Determine the [x, y] coordinate at the center of the cell enclosing the given text.  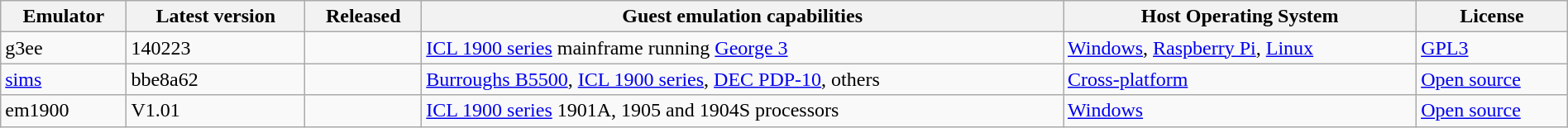
140223 [216, 48]
Host Operating System [1241, 17]
GPL3 [1492, 48]
bbe8a62 [216, 79]
Windows, Raspberry Pi, Linux [1241, 48]
ICL 1900 series 1901A, 1905 and 1904S processors [743, 111]
License [1492, 17]
Windows [1241, 111]
sims [64, 79]
Released [364, 17]
Latest version [216, 17]
Cross-platform [1241, 79]
g3ee [64, 48]
Burroughs B5500, ICL 1900 series, DEC PDP-10, others [743, 79]
Guest emulation capabilities [743, 17]
ICL 1900 series mainframe running George 3 [743, 48]
Emulator [64, 17]
V1.01 [216, 111]
em1900 [64, 111]
